Detect which cell encompasses the target text, then output its [X, Y] center coordinate. 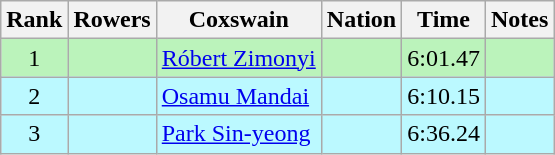
6:01.47 [444, 58]
1 [34, 58]
Osamu Mandai [238, 96]
Rowers [112, 20]
Rank [34, 20]
Notes [519, 20]
Nation [361, 20]
Coxswain [238, 20]
Park Sin-yeong [238, 134]
6:10.15 [444, 96]
2 [34, 96]
6:36.24 [444, 134]
Time [444, 20]
Róbert Zimonyi [238, 58]
3 [34, 134]
